Find where the given text appears and provide that cell's center as (X, Y) coordinate. 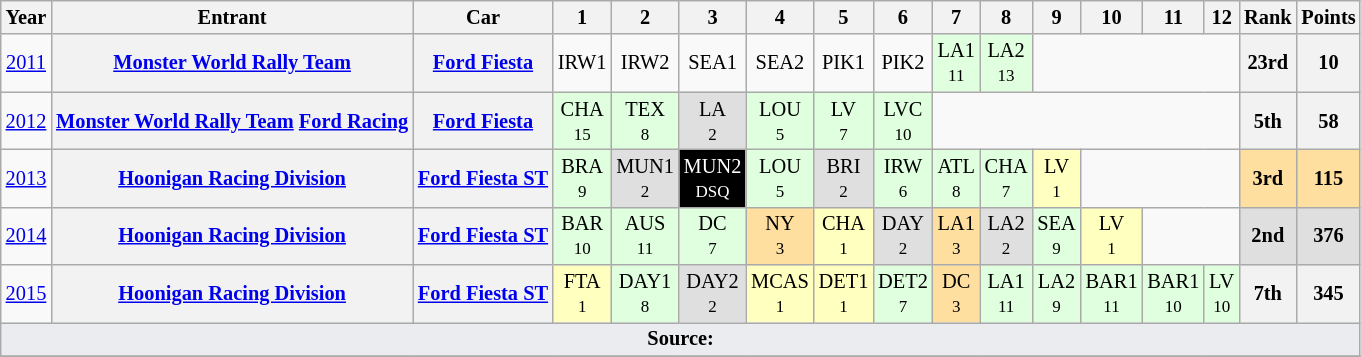
2nd (1268, 236)
6 (903, 17)
2012 (26, 121)
345 (1328, 294)
PIK2 (903, 63)
Car (483, 17)
7 (956, 17)
11 (1173, 17)
LVC10 (903, 121)
DAY22 (712, 294)
5th (1268, 121)
LA2 (712, 121)
2015 (26, 294)
12 (1222, 17)
LA22 (1006, 236)
DET27 (903, 294)
BAR10 (582, 236)
IRW2 (644, 63)
CHA1 (844, 236)
2011 (26, 63)
Monster World Rally Team (232, 63)
ATL8 (956, 178)
Points (1328, 17)
CHA15 (582, 121)
IRW1 (582, 63)
IRW6 (903, 178)
SEA9 (1056, 236)
MUN12 (644, 178)
5 (844, 17)
9 (1056, 17)
7th (1268, 294)
BAR111 (1112, 294)
DAY2 (903, 236)
376 (1328, 236)
NY3 (780, 236)
CHA7 (1006, 178)
LA13 (956, 236)
BRI2 (844, 178)
TEX8 (644, 121)
Source: (681, 339)
4 (780, 17)
PIK1 (844, 63)
2014 (26, 236)
BRA9 (582, 178)
58 (1328, 121)
23rd (1268, 63)
DET11 (844, 294)
MUN2DSQ (712, 178)
LA29 (1056, 294)
LA213 (1006, 63)
3rd (1268, 178)
Year (26, 17)
Rank (1268, 17)
LV7 (844, 121)
MCAS1 (780, 294)
Entrant (232, 17)
1 (582, 17)
DC3 (956, 294)
BAR110 (1173, 294)
115 (1328, 178)
DAY18 (644, 294)
AUS11 (644, 236)
LV10 (1222, 294)
SEA1 (712, 63)
DC7 (712, 236)
Monster World Rally Team Ford Racing (232, 121)
8 (1006, 17)
3 (712, 17)
2013 (26, 178)
FTA1 (582, 294)
2 (644, 17)
SEA2 (780, 63)
